Detect which cell encompasses the target text, then output its (x, y) center coordinate. 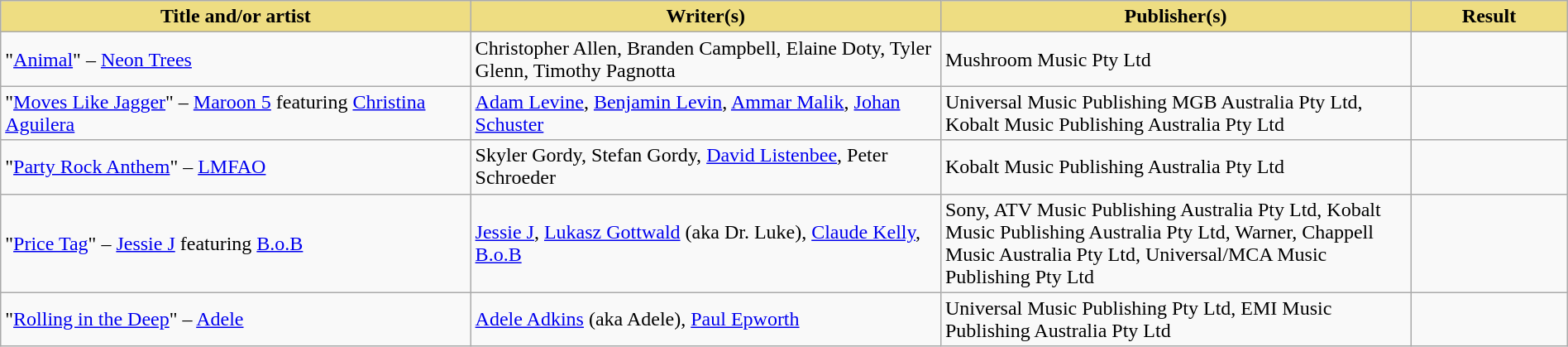
Title and/or artist (236, 17)
"Animal" – Neon Trees (236, 60)
"Moves Like Jagger" – Maroon 5 featuring Christina Aguilera (236, 113)
"Party Rock Anthem" – LMFAO (236, 167)
Jessie J, Lukasz Gottwald (aka Dr. Luke), Claude Kelly, B.o.B (705, 243)
Writer(s) (705, 17)
Mushroom Music Pty Ltd (1175, 60)
Adam Levine, Benjamin Levin, Ammar Malik, Johan Schuster (705, 113)
Universal Music Publishing Pty Ltd, EMI Music Publishing Australia Pty Ltd (1175, 320)
Christopher Allen, Branden Campbell, Elaine Doty, Tyler Glenn, Timothy Pagnotta (705, 60)
Adele Adkins (aka Adele), Paul Epworth (705, 320)
Universal Music Publishing MGB Australia Pty Ltd, Kobalt Music Publishing Australia Pty Ltd (1175, 113)
Skyler Gordy, Stefan Gordy, David Listenbee, Peter Schroeder (705, 167)
Result (1489, 17)
"Rolling in the Deep" – Adele (236, 320)
Kobalt Music Publishing Australia Pty Ltd (1175, 167)
"Price Tag" – Jessie J featuring B.o.B (236, 243)
Publisher(s) (1175, 17)
